Output the (x, y) coordinate of the center of the cell containing the given text.  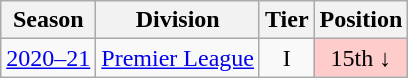
2020–21 (48, 58)
I (286, 58)
Position (361, 20)
Season (48, 20)
Tier (286, 20)
Premier League (178, 58)
15th ↓ (361, 58)
Division (178, 20)
